Identify which cell holds the provided text, then report its [X, Y] central coordinate. 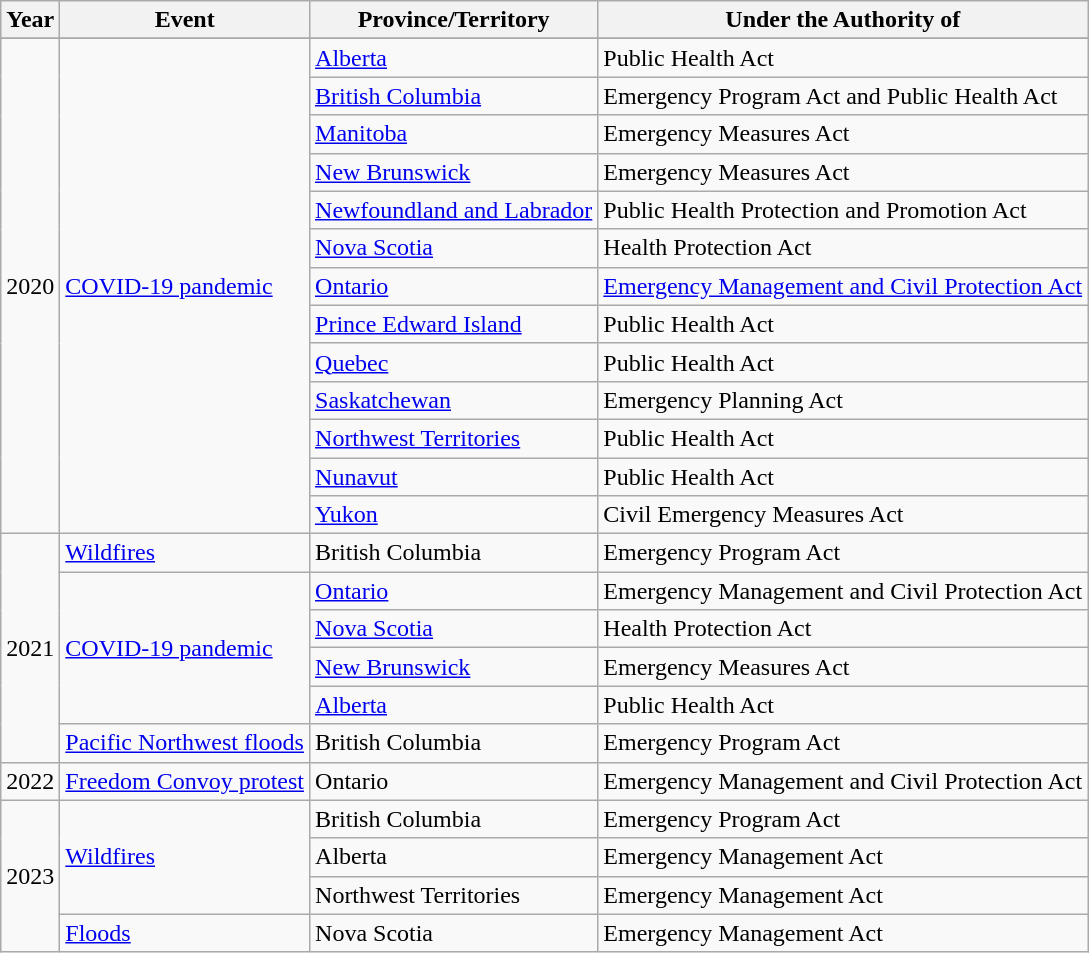
2020 [30, 286]
Emergency Program Act and Public Health Act [843, 96]
Manitoba [454, 134]
Under the Authority of [843, 20]
2022 [30, 781]
Newfoundland and Labrador [454, 210]
Pacific Northwest floods [185, 743]
Floods [185, 933]
Nunavut [454, 477]
Yukon [454, 515]
Emergency Planning Act [843, 400]
Quebec [454, 362]
Province/Territory [454, 20]
Freedom Convoy protest [185, 781]
Civil Emergency Measures Act [843, 515]
2021 [30, 648]
Saskatchewan [454, 400]
Event [185, 20]
2023 [30, 876]
Public Health Protection and Promotion Act [843, 210]
Year [30, 20]
Prince Edward Island [454, 324]
